From the cell containing the given text, extract its center point as (x, y) coordinate. 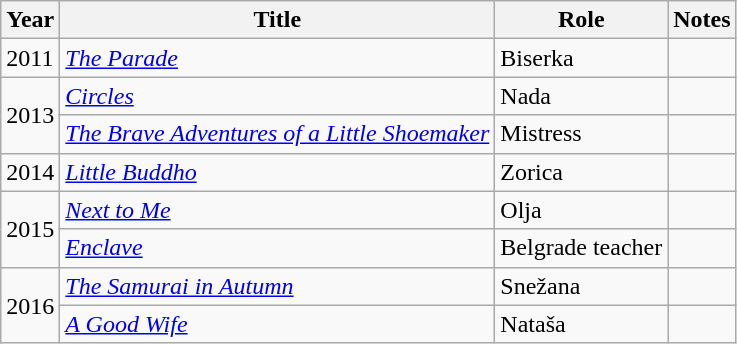
Year (30, 20)
Next to Me (278, 210)
2013 (30, 115)
Little Buddho (278, 172)
Belgrade teacher (582, 248)
Nataša (582, 324)
Mistress (582, 134)
Nada (582, 96)
The Parade (278, 58)
Zorica (582, 172)
Biserka (582, 58)
Circles (278, 96)
2011 (30, 58)
Notes (702, 20)
Olja (582, 210)
Title (278, 20)
The Samurai in Autumn (278, 286)
2014 (30, 172)
Role (582, 20)
2016 (30, 305)
Snežana (582, 286)
A Good Wife (278, 324)
2015 (30, 229)
Enclave (278, 248)
The Brave Adventures of a Little Shoemaker (278, 134)
